Provide the [x, y] coordinate of the cell's center where the given text is located.  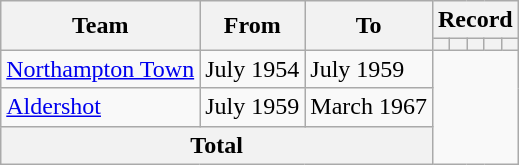
July 1954 [252, 69]
Record [475, 20]
To [369, 26]
Total [217, 145]
Aldershot [100, 107]
From [252, 26]
March 1967 [369, 107]
Team [100, 26]
Northampton Town [100, 69]
